Capture the cell that displays the provided text and extract its [X, Y] central coordinate. 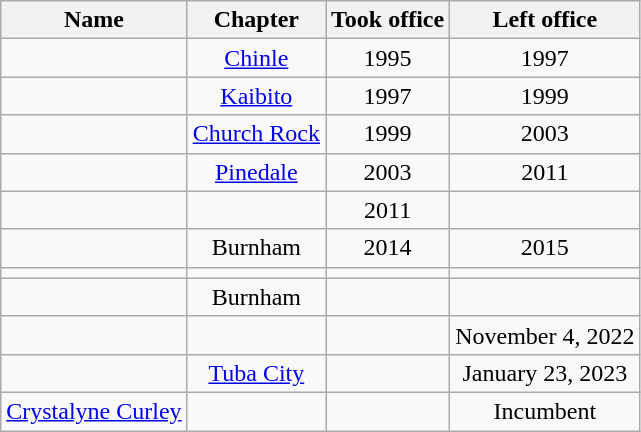
Church Rock [256, 134]
January 23, 2023 [545, 373]
Chinle [256, 58]
Name [94, 20]
Took office [388, 20]
2015 [545, 248]
Left office [545, 20]
Crystalyne Curley [94, 411]
November 4, 2022 [545, 335]
Tuba City [256, 373]
Kaibito [256, 96]
Pinedale [256, 172]
1995 [388, 58]
2014 [388, 248]
Chapter [256, 20]
Incumbent [545, 411]
